Find where the given text appears and provide that cell's center as (x, y) coordinate. 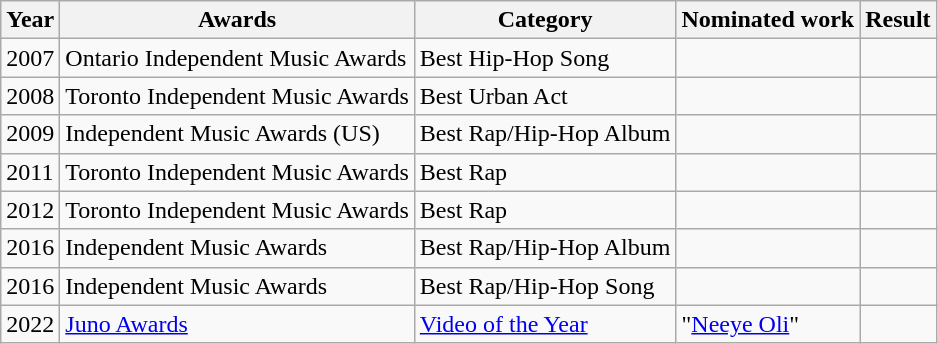
Best Hip-Hop Song (545, 58)
Independent Music Awards (US) (237, 134)
2012 (30, 210)
2008 (30, 96)
Category (545, 20)
Awards (237, 20)
Result (898, 20)
Best Urban Act (545, 96)
Year (30, 20)
Juno Awards (237, 324)
2009 (30, 134)
2011 (30, 172)
Best Rap/Hip-Hop Song (545, 286)
"Neeye Oli" (768, 324)
2007 (30, 58)
Ontario Independent Music Awards (237, 58)
2022 (30, 324)
Nominated work (768, 20)
Video of the Year (545, 324)
